Scan for the cell matching the given text and deliver its [X, Y] coordinate at center. 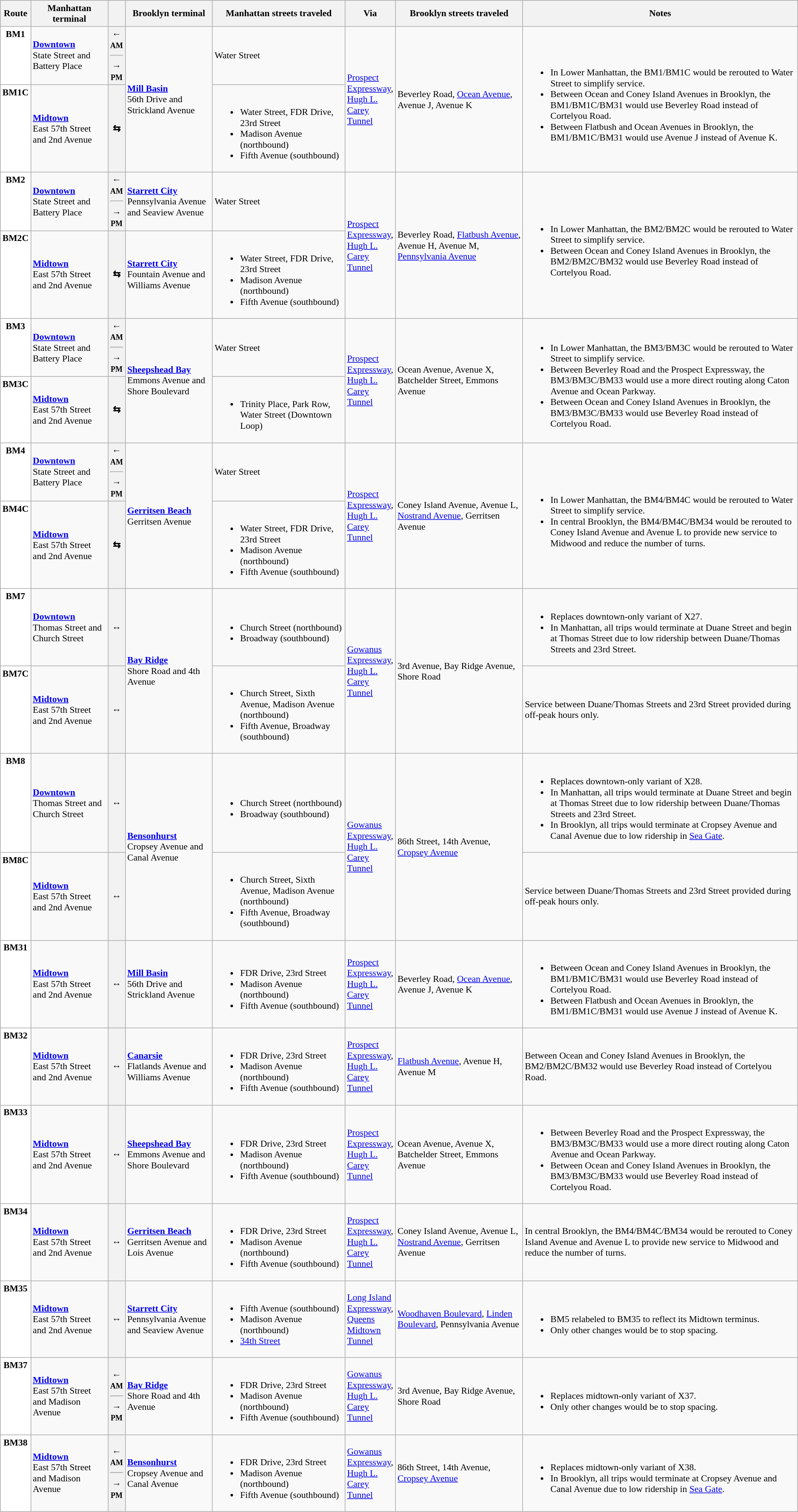
BM4C [15, 545]
BM34 [15, 1242]
BM7 [15, 628]
Woodhaven Boulevard, Linden Boulevard, Pennsylvania Avenue [459, 1319]
BM5 relabeled to BM35 to reflect its Midtown terminus.Only other changes would be to stop spacing. [660, 1319]
Brooklyn streets traveled [459, 14]
BM3 [15, 347]
Notes [660, 14]
BM7C [15, 710]
BM32 [15, 1067]
BM38 [15, 1473]
BM2 [15, 202]
BM8 [15, 803]
BM3C [15, 410]
Starrett CityFountain Avenue and Williams Avenue [169, 275]
Gerritsen BeachGerritsen Avenue and Lois Avenue [169, 1242]
Fifth Avenue (southbound)Madison Avenue (northbound)34th Street [278, 1319]
Route [15, 14]
Beverley Road, Flatbush Avenue, Avenue H, Avenue M, Pennsylvania Avenue [459, 245]
Replaces midtown-only variant of X37.Only other changes would be to stop spacing. [660, 1397]
CanarsieFlatlands Avenue and Williams Avenue [169, 1067]
Flatbush Avenue, Avenue H, Avenue M [459, 1067]
BM37 [15, 1397]
BM8C [15, 896]
BM1 [15, 55]
Brooklyn terminal [169, 14]
Manhattan terminal [69, 14]
BM31 [15, 984]
BM33 [15, 1154]
BM1C [15, 129]
Replaces midtown-only variant of X38.In Brooklyn, all trips would terminate at Cropsey Avenue and Canal Avenue due to low ridership in Sea Gate. [660, 1473]
Trinity Place, Park Row, Water Street (Downtown Loop) [278, 410]
Long Island Expressway, Queens Midtown Tunnel [370, 1319]
BM2C [15, 275]
BM35 [15, 1319]
Gerritsen BeachGerritsen Avenue [169, 516]
Manhattan streets traveled [278, 14]
BM4 [15, 472]
Between Ocean and Coney Island Avenues in Brooklyn, the BM2/BM2C/BM32 would use Beverley Road instead of Cortelyou Road. [660, 1067]
Via [370, 14]
